Locate the cell with the specified text and output its [x, y] center coordinate. 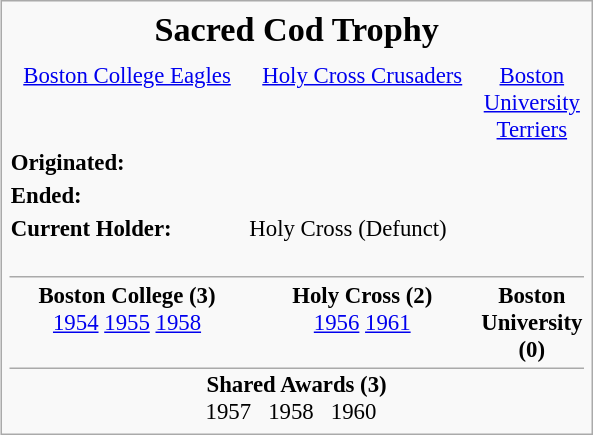
Holy Cross Crusaders [362, 102]
Boston College (3) 1954 1955 1958 [127, 323]
Boston University (0) [532, 323]
Boston University Terriers [532, 102]
Holy Cross (Defunct) [416, 228]
Sacred Cod Trophy [296, 30]
Current Holder: [127, 228]
Ended: [127, 195]
Boston College Eagles [127, 102]
Holy Cross (2) 1956 1961 [362, 323]
Originated: [127, 162]
Shared Awards (3)1957 1958 1960 [296, 397]
